Scan for the cell matching the given text and deliver its [x, y] coordinate at center. 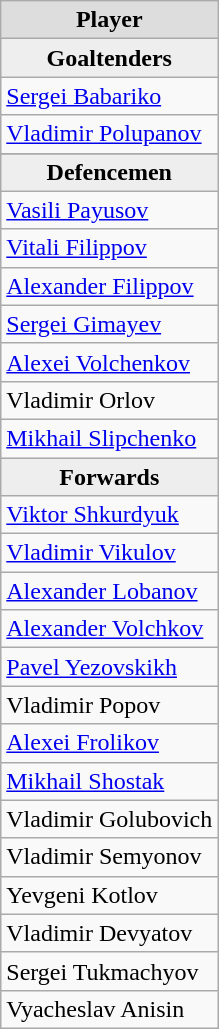
Sergei Tukmachyov [110, 971]
Pavel Yezovskikh [110, 667]
Sergei Babariko [110, 96]
Alexei Frolikov [110, 743]
Vyacheslav Anisin [110, 1009]
Vladimir Popov [110, 705]
Vladimir Polupanov [110, 134]
Yevgeni Kotlov [110, 895]
Vladimir Semyonov [110, 857]
Vladimir Golubovich [110, 819]
Vasili Payusov [110, 210]
Sergei Gimayev [110, 324]
Vladimir Devyatov [110, 933]
Vladimir Vikulov [110, 553]
Goaltenders [110, 58]
Mikhail Shostak [110, 781]
Vitali Filippov [110, 248]
Alexander Filippov [110, 286]
Alexei Volchenkov [110, 362]
Viktor Shkurdyuk [110, 515]
Mikhail Slipchenko [110, 438]
Defencemen [110, 172]
Vladimir Orlov [110, 400]
Forwards [110, 477]
Player [110, 20]
Alexander Lobanov [110, 591]
Alexander Volchkov [110, 629]
